Find where the given text appears and provide that cell's center as [x, y] coordinate. 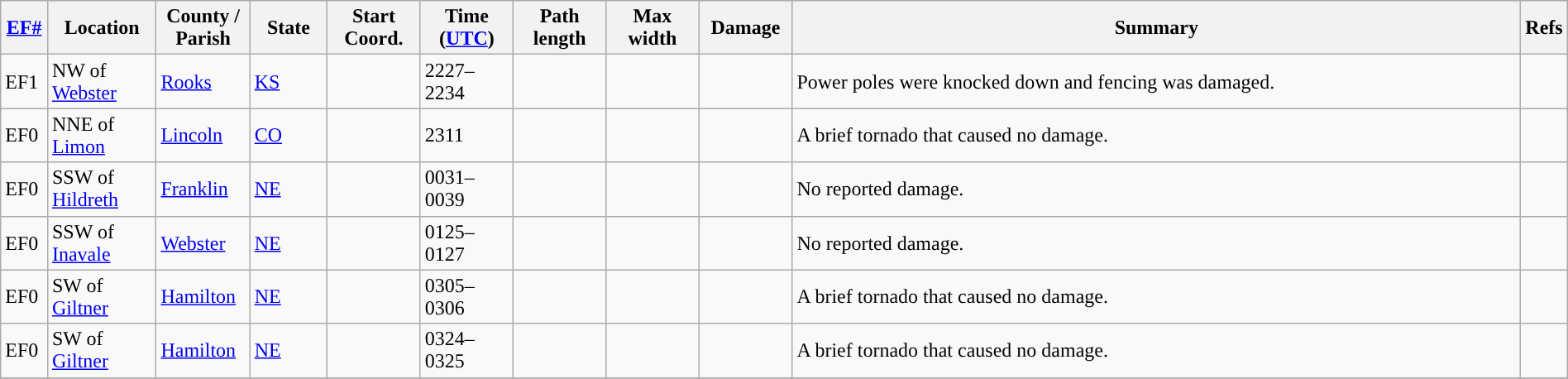
Refs [1545, 28]
2311 [466, 136]
Start Coord. [374, 28]
SSW of Hildreth [101, 189]
0031–0039 [466, 189]
Damage [746, 28]
Franklin [203, 189]
2227–2234 [466, 81]
Max width [653, 28]
Power poles were knocked down and fencing was damaged. [1156, 81]
EF1 [25, 81]
County / Parish [203, 28]
0125–0127 [466, 243]
0305–0306 [466, 296]
State [289, 28]
SSW of Inavale [101, 243]
Rooks [203, 81]
Time (UTC) [466, 28]
NW of Webster [101, 81]
NNE of Limon [101, 136]
Location [101, 28]
Webster [203, 243]
KS [289, 81]
Summary [1156, 28]
CO [289, 136]
0324–0325 [466, 351]
EF# [25, 28]
Lincoln [203, 136]
Path length [560, 28]
